Scan for the cell matching the given text and deliver its [x, y] coordinate at center. 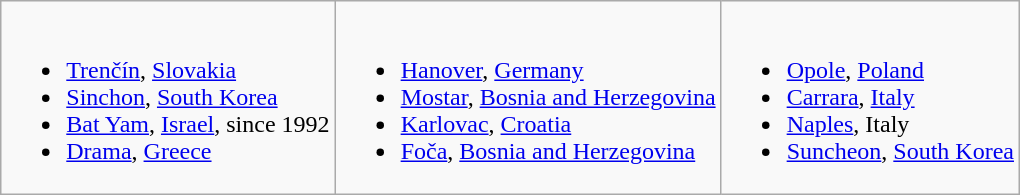
Trenčín, SlovakiaSinchon, South KoreaBat Yam, Israel, since 1992Drama, Greece [168, 98]
Opole, PolandCarrara, ItalyNaples, ItalySuncheon, South Korea [870, 98]
Hanover, GermanyMostar, Bosnia and HerzegovinaKarlovac, CroatiaFoča, Bosnia and Herzegovina [528, 98]
